Locate the cell with the specified text and output its [X, Y] center coordinate. 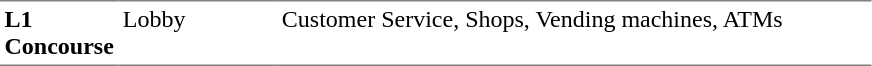
Lobby [198, 33]
Customer Service, Shops, Vending machines, ATMs [574, 33]
L1Concourse [59, 33]
